Capture the cell that displays the provided text and extract its (X, Y) central coordinate. 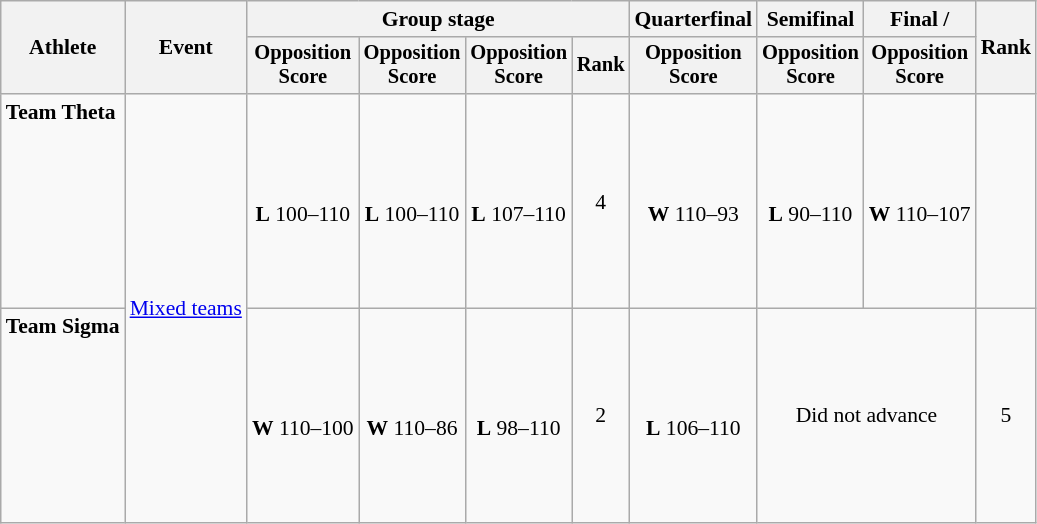
W 110–93 (694, 201)
5 (1006, 416)
Mixed teams (186, 308)
Team Theta (63, 201)
L 98–110 (518, 416)
L 106–110 (694, 416)
Did not advance (866, 416)
Quarterfinal (694, 19)
L 90–110 (810, 201)
Team Sigma (63, 416)
Event (186, 48)
2 (601, 416)
L 107–110 (518, 201)
W 110–107 (920, 201)
W 110–86 (412, 416)
Athlete (63, 48)
Group stage (438, 19)
Final / (920, 19)
Semifinal (810, 19)
4 (601, 201)
W 110–100 (303, 416)
